Pinpoint the cell where the given text exists, returning its [X, Y] midpoint coordinate. 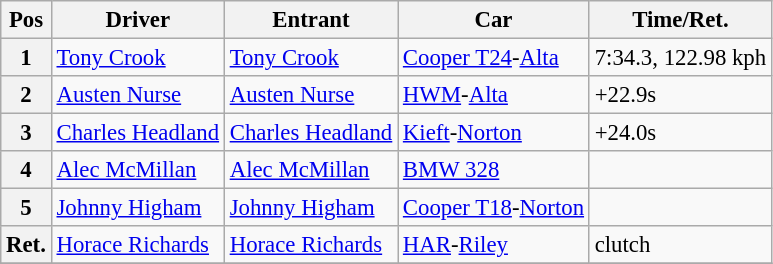
Ret. [26, 245]
Entrant [310, 20]
clutch [680, 245]
Car [494, 20]
4 [26, 170]
Cooper T18-Norton [494, 208]
2 [26, 95]
Pos [26, 20]
5 [26, 208]
Time/Ret. [680, 20]
3 [26, 133]
HAR-Riley [494, 245]
Cooper T24-Alta [494, 58]
7:34.3, 122.98 kph [680, 58]
+24.0s [680, 133]
Kieft-Norton [494, 133]
BMW 328 [494, 170]
Driver [138, 20]
+22.9s [680, 95]
HWM-Alta [494, 95]
1 [26, 58]
